Return the [X, Y] coordinate for the center point of the cell that contains the specified text.  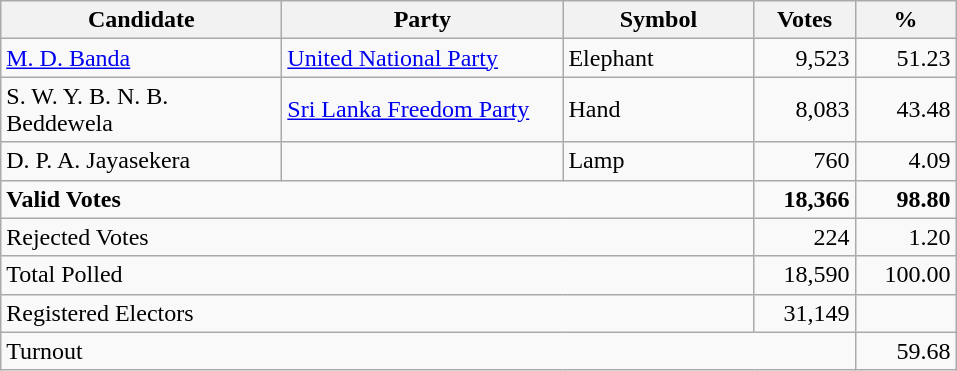
Lamp [658, 161]
18,590 [804, 275]
Registered Electors [378, 313]
43.48 [906, 110]
M. D. Banda [142, 58]
9,523 [804, 58]
Candidate [142, 20]
Votes [804, 20]
Party [422, 20]
Elephant [658, 58]
% [906, 20]
Turnout [428, 351]
Symbol [658, 20]
51.23 [906, 58]
224 [804, 237]
31,149 [804, 313]
United National Party [422, 58]
8,083 [804, 110]
D. P. A. Jayasekera [142, 161]
Sri Lanka Freedom Party [422, 110]
S. W. Y. B. N. B. Beddewela [142, 110]
100.00 [906, 275]
Total Polled [378, 275]
59.68 [906, 351]
Rejected Votes [378, 237]
4.09 [906, 161]
98.80 [906, 199]
Hand [658, 110]
1.20 [906, 237]
18,366 [804, 199]
Valid Votes [378, 199]
760 [804, 161]
